Extract the [x, y] coordinate from the center of the cell holding the provided text.  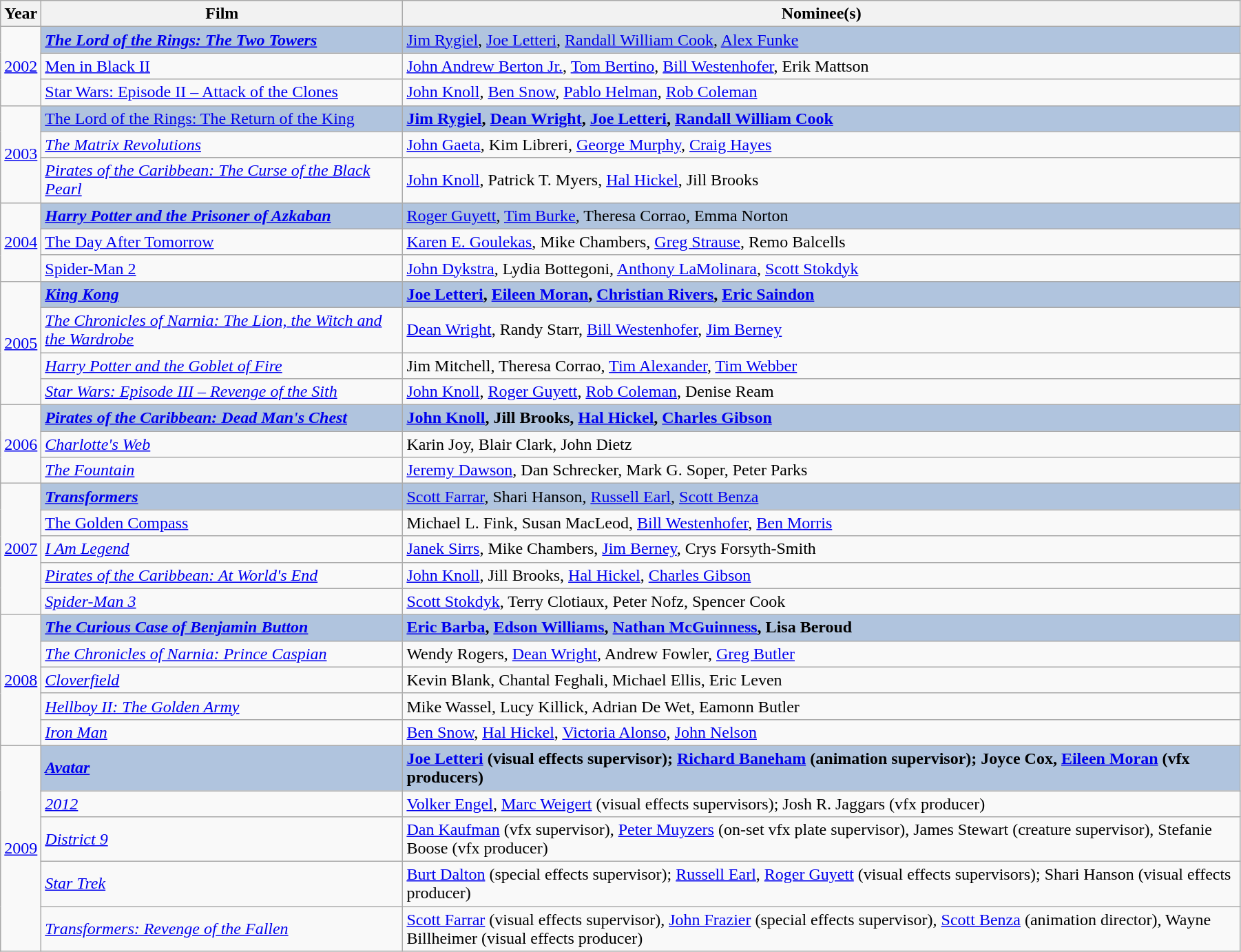
2007 [21, 549]
Spider-Man 3 [222, 601]
Jim Mitchell, Theresa Corrao, Tim Alexander, Tim Webber [822, 366]
Spider-Man 2 [222, 268]
Iron Man [222, 732]
2002 [21, 66]
Jeremy Dawson, Dan Schrecker, Mark G. Soper, Peter Parks [822, 470]
2004 [21, 242]
Joe Letteri, Eileen Moran, Christian Rivers, Eric Saindon [822, 294]
Michael L. Fink, Susan MacLeod, Bill Westenhofer, Ben Morris [822, 523]
The Matrix Revolutions [222, 145]
Avatar [222, 767]
Joe Letteri (visual effects supervisor); Richard Baneham (animation supervisor); Joyce Cox, Eileen Moran (vfx producers) [822, 767]
Transformers [222, 497]
Men in Black II [222, 66]
John Knoll, Ben Snow, Pablo Helman, Rob Coleman [822, 92]
Star Trek [222, 884]
Eric Barba, Edson Williams, Nathan McGuinness, Lisa Beroud [822, 628]
Nominee(s) [822, 14]
2008 [21, 680]
The Lord of the Rings: The Two Towers [222, 40]
Mike Wassel, Lucy Killick, Adrian De Wet, Eamonn Butler [822, 706]
John Knoll, Patrick T. Myers, Hal Hickel, Jill Brooks [822, 180]
Star Wars: Episode III – Revenge of the Sith [222, 392]
Transformers: Revenge of the Fallen [222, 929]
2003 [21, 154]
Jim Rygiel, Joe Letteri, Randall William Cook, Alex Funke [822, 40]
Pirates of the Caribbean: The Curse of the Black Pearl [222, 180]
District 9 [222, 839]
The Lord of the Rings: The Return of the King [222, 118]
Harry Potter and the Prisoner of Azkaban [222, 216]
2012 [222, 804]
John Dykstra, Lydia Bottegoni, Anthony LaMolinara, Scott Stokdyk [822, 268]
Scott Farrar, Shari Hanson, Russell Earl, Scott Benza [822, 497]
The Chronicles of Narnia: Prince Caspian [222, 654]
Cloverfield [222, 680]
Karen E. Goulekas, Mike Chambers, Greg Strause, Remo Balcells [822, 242]
Kevin Blank, Chantal Feghali, Michael Ellis, Eric Leven [822, 680]
Dean Wright, Randy Starr, Bill Westenhofer, Jim Berney [822, 329]
I Am Legend [222, 549]
Film [222, 14]
Roger Guyett, Tim Burke, Theresa Corrao, Emma Norton [822, 216]
Year [21, 14]
The Day After Tomorrow [222, 242]
John Gaeta, Kim Libreri, George Murphy, Craig Hayes [822, 145]
Harry Potter and the Goblet of Fire [222, 366]
Pirates of the Caribbean: Dead Man's Chest [222, 418]
Scott Stokdyk, Terry Clotiaux, Peter Nofz, Spencer Cook [822, 601]
John Knoll, Roger Guyett, Rob Coleman, Denise Ream [822, 392]
Janek Sirrs, Mike Chambers, Jim Berney, Crys Forsyth-Smith [822, 549]
The Curious Case of Benjamin Button [222, 628]
The Golden Compass [222, 523]
Dan Kaufman (vfx supervisor), Peter Muyzers (on-set vfx plate supervisor), James Stewart (creature supervisor), Stefanie Boose (vfx producer) [822, 839]
Karin Joy, Blair Clark, John Dietz [822, 444]
2009 [21, 848]
Star Wars: Episode II – Attack of the Clones [222, 92]
Wendy Rogers, Dean Wright, Andrew Fowler, Greg Butler [822, 654]
Pirates of the Caribbean: At World's End [222, 575]
Volker Engel, Marc Weigert (visual effects supervisors); Josh R. Jaggars (vfx producer) [822, 804]
Jim Rygiel, Dean Wright, Joe Letteri, Randall William Cook [822, 118]
John Andrew Berton Jr., Tom Bertino, Bill Westenhofer, Erik Mattson [822, 66]
2005 [21, 343]
The Fountain [222, 470]
Hellboy II: The Golden Army [222, 706]
Charlotte's Web [222, 444]
King Kong [222, 294]
2006 [21, 444]
The Chronicles of Narnia: The Lion, the Witch and the Wardrobe [222, 329]
Burt Dalton (special effects supervisor); Russell Earl, Roger Guyett (visual effects supervisors); Shari Hanson (visual effects producer) [822, 884]
Ben Snow, Hal Hickel, Victoria Alonso, John Nelson [822, 732]
